For the text-containing cell, return its midpoint in [X, Y] coordinate format. 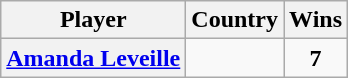
Country [235, 20]
Player [94, 20]
Amanda Leveille [94, 58]
7 [316, 58]
Wins [316, 20]
